Scan for the cell matching the given text and deliver its [x, y] coordinate at center. 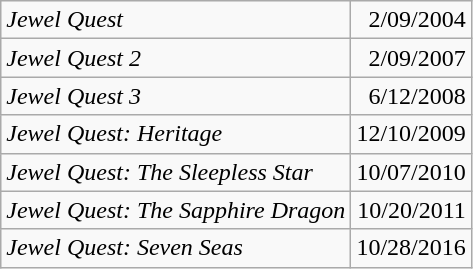
Jewel Quest 2 [176, 58]
Jewel Quest: The Sleepless Star [176, 172]
2/09/2007 [411, 58]
Jewel Quest 3 [176, 96]
Jewel Quest: Heritage [176, 134]
12/10/2009 [411, 134]
10/20/2011 [411, 210]
10/07/2010 [411, 172]
Jewel Quest: The Sapphire Dragon [176, 210]
Jewel Quest: Seven Seas [176, 248]
10/28/2016 [411, 248]
Jewel Quest [176, 20]
2/09/2004 [411, 20]
6/12/2008 [411, 96]
